Output the (X, Y) coordinate of the center of the cell containing the given text.  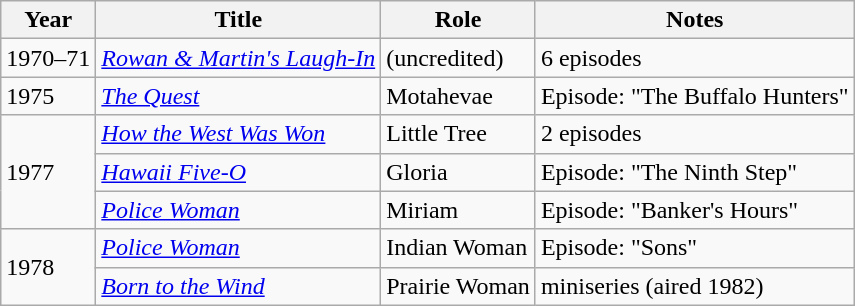
Episode: "The Ninth Step" (694, 172)
miniseries (aired 1982) (694, 286)
Prairie Woman (458, 286)
6 episodes (694, 58)
Hawaii Five-O (238, 172)
(uncredited) (458, 58)
Episode: "Banker's Hours" (694, 210)
The Quest (238, 96)
Title (238, 20)
1977 (48, 172)
2 episodes (694, 134)
Year (48, 20)
1970–71 (48, 58)
Motahevae (458, 96)
1975 (48, 96)
Episode: "The Buffalo Hunters" (694, 96)
Role (458, 20)
1978 (48, 267)
Little Tree (458, 134)
Miriam (458, 210)
Indian Woman (458, 248)
Episode: "Sons" (694, 248)
Notes (694, 20)
Rowan & Martin's Laugh-In (238, 58)
Gloria (458, 172)
Born to the Wind (238, 286)
How the West Was Won (238, 134)
